For the text-containing cell, return its midpoint in (X, Y) coordinate format. 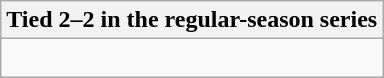
Tied 2–2 in the regular-season series (192, 20)
